Output the [X, Y] coordinate of the center of the cell containing the given text.  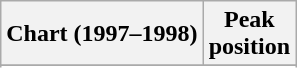
Peakposition [249, 34]
Chart (1997–1998) [102, 34]
